From the cell containing the given text, extract its center point as [x, y] coordinate. 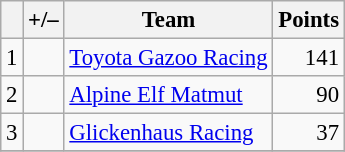
90 [308, 95]
Glickenhaus Racing [168, 133]
+/– [44, 20]
37 [308, 133]
Points [308, 20]
2 [12, 95]
141 [308, 58]
3 [12, 133]
Alpine Elf Matmut [168, 95]
1 [12, 58]
Team [168, 20]
Toyota Gazoo Racing [168, 58]
